Search for the cell housing the specified text and yield its [x, y] center coordinate. 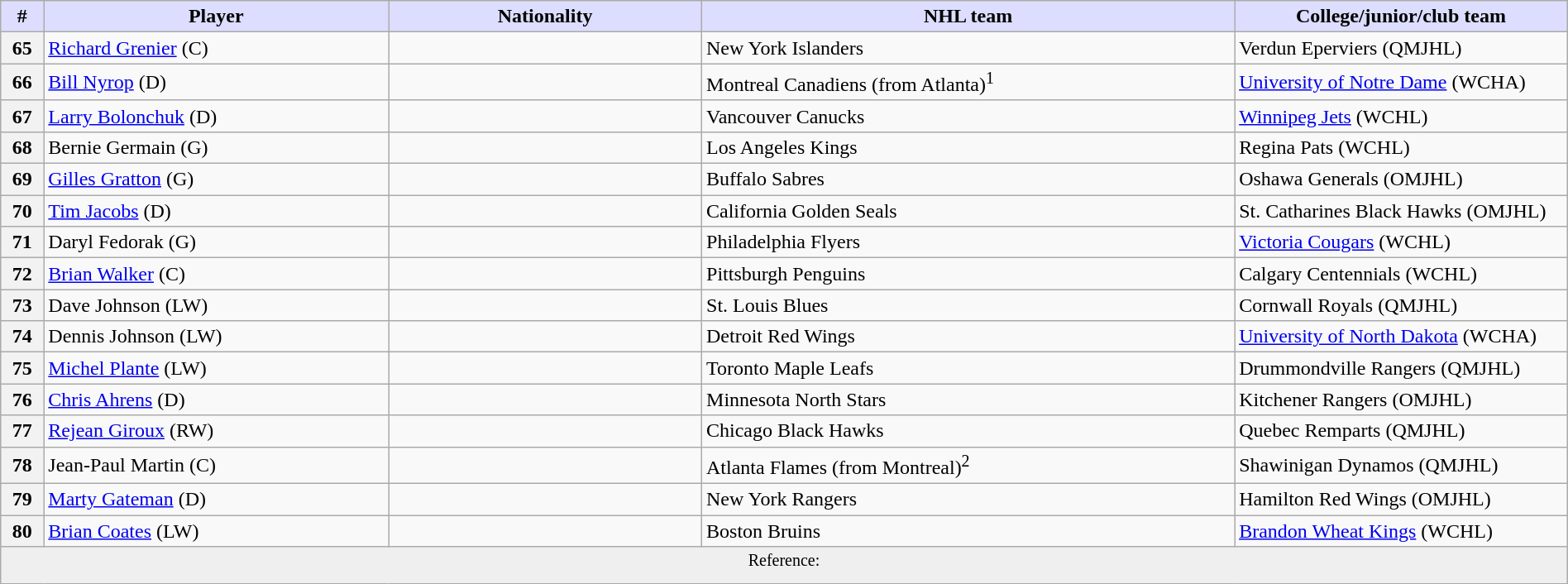
70 [22, 211]
Brian Coates (LW) [217, 531]
66 [22, 83]
Kitchener Rangers (OMJHL) [1401, 400]
Victoria Cougars (WCHL) [1401, 242]
Oshawa Generals (OMJHL) [1401, 180]
Larry Bolonchuk (D) [217, 116]
# [22, 17]
Minnesota North Stars [968, 400]
Marty Gateman (D) [217, 500]
75 [22, 368]
Player [217, 17]
Drummondville Rangers (QMJHL) [1401, 368]
72 [22, 274]
Quebec Remparts (QMJHL) [1401, 431]
Michel Plante (LW) [217, 368]
University of North Dakota (WCHA) [1401, 337]
Buffalo Sabres [968, 180]
Jean-Paul Martin (C) [217, 465]
71 [22, 242]
Montreal Canadiens (from Atlanta)1 [968, 83]
Chicago Black Hawks [968, 431]
80 [22, 531]
Regina Pats (WCHL) [1401, 147]
New York Islanders [968, 48]
Cornwall Royals (QMJHL) [1401, 305]
Tim Jacobs (D) [217, 211]
Toronto Maple Leafs [968, 368]
77 [22, 431]
New York Rangers [968, 500]
Winnipeg Jets (WCHL) [1401, 116]
Gilles Gratton (G) [217, 180]
79 [22, 500]
St. Catharines Black Hawks (OMJHL) [1401, 211]
65 [22, 48]
Philadelphia Flyers [968, 242]
Pittsburgh Penguins [968, 274]
Boston Bruins [968, 531]
NHL team [968, 17]
Calgary Centennials (WCHL) [1401, 274]
67 [22, 116]
Reference: [784, 566]
University of Notre Dame (WCHA) [1401, 83]
Hamilton Red Wings (OMJHL) [1401, 500]
California Golden Seals [968, 211]
Daryl Fedorak (G) [217, 242]
78 [22, 465]
St. Louis Blues [968, 305]
Nationality [546, 17]
Atlanta Flames (from Montreal)2 [968, 465]
Los Angeles Kings [968, 147]
68 [22, 147]
76 [22, 400]
74 [22, 337]
Richard Grenier (C) [217, 48]
Bernie Germain (G) [217, 147]
Rejean Giroux (RW) [217, 431]
Dennis Johnson (LW) [217, 337]
College/junior/club team [1401, 17]
69 [22, 180]
Brandon Wheat Kings (WCHL) [1401, 531]
Chris Ahrens (D) [217, 400]
Detroit Red Wings [968, 337]
Brian Walker (C) [217, 274]
Vancouver Canucks [968, 116]
Dave Johnson (LW) [217, 305]
Verdun Eperviers (QMJHL) [1401, 48]
Bill Nyrop (D) [217, 83]
73 [22, 305]
Shawinigan Dynamos (QMJHL) [1401, 465]
